Search for the cell housing the specified text and yield its (x, y) center coordinate. 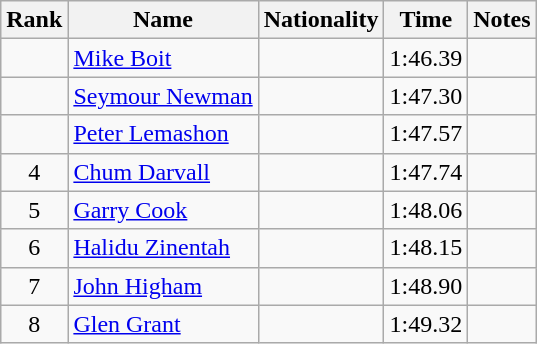
6 (34, 248)
Garry Cook (163, 210)
Name (163, 20)
Nationality (321, 20)
Notes (502, 20)
1:48.06 (426, 210)
1:47.30 (426, 96)
1:47.74 (426, 172)
4 (34, 172)
Peter Lemashon (163, 134)
1:47.57 (426, 134)
8 (34, 324)
1:48.90 (426, 286)
John Higham (163, 286)
1:48.15 (426, 248)
Mike Boit (163, 58)
Seymour Newman (163, 96)
5 (34, 210)
Halidu Zinentah (163, 248)
1:46.39 (426, 58)
7 (34, 286)
1:49.32 (426, 324)
Time (426, 20)
Glen Grant (163, 324)
Chum Darvall (163, 172)
Rank (34, 20)
